From the cell containing the given text, extract its center point as (X, Y) coordinate. 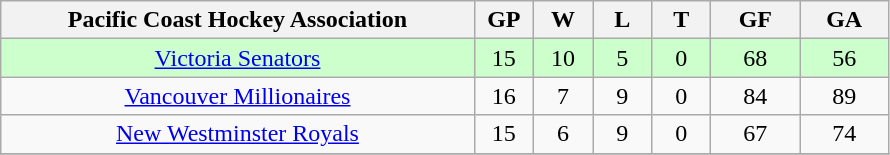
10 (562, 58)
GA (844, 20)
56 (844, 58)
5 (622, 58)
6 (562, 134)
Pacific Coast Hockey Association (238, 20)
74 (844, 134)
7 (562, 96)
W (562, 20)
Vancouver Millionaires (238, 96)
T (682, 20)
New Westminster Royals (238, 134)
67 (756, 134)
16 (504, 96)
68 (756, 58)
84 (756, 96)
Victoria Senators (238, 58)
L (622, 20)
89 (844, 96)
GF (756, 20)
GP (504, 20)
